Find where the given text appears and provide that cell's center as [x, y] coordinate. 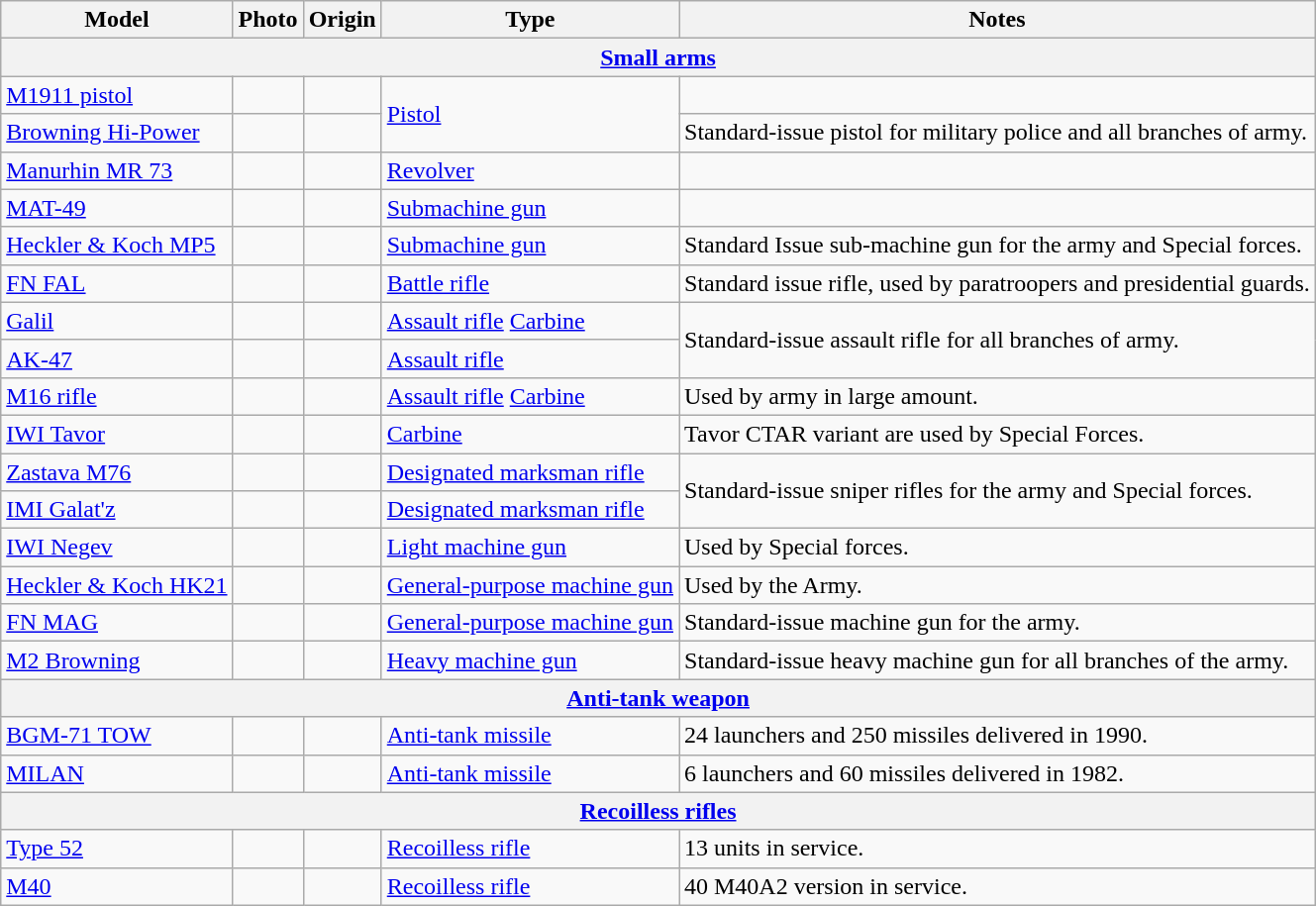
Zastava M76 [117, 472]
Galil [117, 321]
Used by the Army. [998, 585]
FN MAG [117, 623]
Used by army in large amount. [998, 396]
Standard-issue assault rifle for all branches of army. [998, 340]
Heckler & Koch HK21 [117, 585]
6 launchers and 60 missiles delivered in 1982. [998, 773]
Pistol [530, 114]
Manurhin MR 73 [117, 170]
Type [530, 20]
Heavy machine gun [530, 660]
Photo [267, 20]
13 units in service. [998, 849]
Standard-issue heavy machine gun for all branches of the army. [998, 660]
Heckler & Koch MP5 [117, 246]
Type 52 [117, 849]
M40 [117, 886]
M1911 pistol [117, 95]
M16 rifle [117, 396]
Standard Issue sub-machine gun for the army and Special forces. [998, 246]
Revolver [530, 170]
Assault rifle [530, 358]
BGM-71 TOW [117, 736]
Standard-issue pistol for military police and all branches of army. [998, 133]
AK-47 [117, 358]
Carbine [530, 434]
IMI Galat'z [117, 510]
MILAN [117, 773]
Origin [343, 20]
MAT-49 [117, 208]
24 launchers and 250 missiles delivered in 1990. [998, 736]
Light machine gun [530, 548]
Recoilless rifles [658, 811]
Tavor CTAR variant are used by Special Forces. [998, 434]
Battle rifle [530, 283]
FN FAL [117, 283]
Standard-issue machine gun for the army. [998, 623]
IWI Tavor [117, 434]
Standard issue rifle, used by paratroopers and presidential guards. [998, 283]
40 M40A2 version in service. [998, 886]
Used by Special forces. [998, 548]
Notes [998, 20]
Browning Hi-Power [117, 133]
Anti-tank weapon [658, 698]
Model [117, 20]
Standard-issue sniper rifles for the army and Special forces. [998, 491]
M2 Browning [117, 660]
Small arms [658, 57]
IWI Negev [117, 548]
